From the cell containing the given text, extract its center point as (x, y) coordinate. 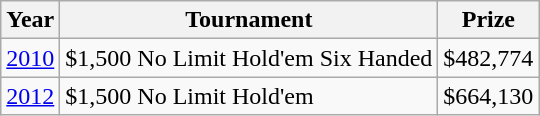
$1,500 No Limit Hold'em Six Handed (249, 58)
Prize (488, 20)
Tournament (249, 20)
$482,774 (488, 58)
2012 (30, 96)
$664,130 (488, 96)
$1,500 No Limit Hold'em (249, 96)
Year (30, 20)
2010 (30, 58)
